Return the [X, Y] coordinate for the center point of the cell that contains the specified text.  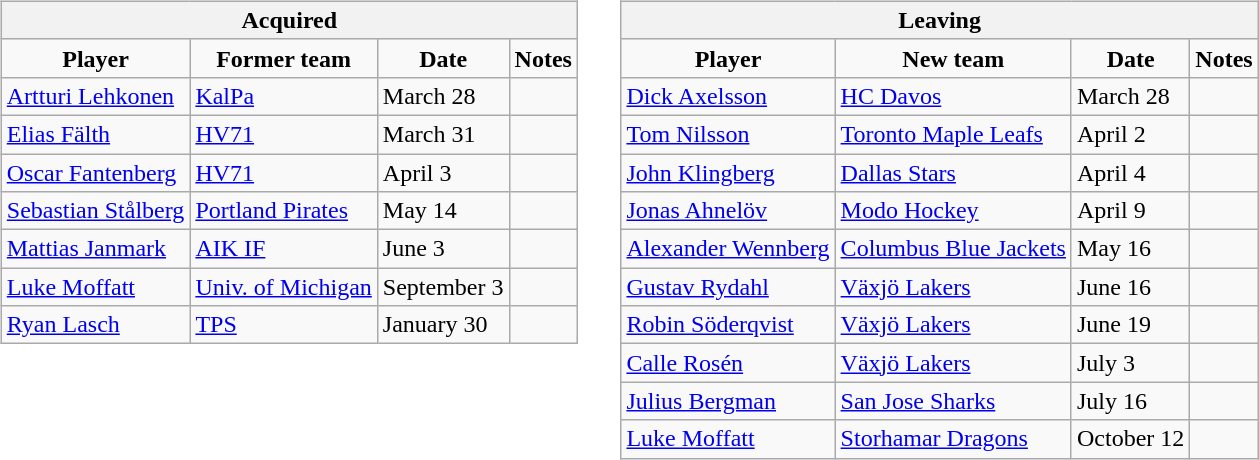
Modo Hockey [953, 211]
April 9 [1130, 211]
June 19 [1130, 325]
July 3 [1130, 363]
October 12 [1130, 439]
Dallas Stars [953, 173]
Mattias Janmark [96, 249]
Toronto Maple Leafs [953, 134]
New team [953, 58]
March 31 [443, 134]
January 30 [443, 325]
June 16 [1130, 287]
April 2 [1130, 134]
Alexander Wennberg [728, 249]
TPS [284, 325]
Acquired [289, 20]
Jonas Ahnelöv [728, 211]
Sebastian Stålberg [96, 211]
April 4 [1130, 173]
Gustav Rydahl [728, 287]
July 16 [1130, 401]
Calle Rosén [728, 363]
Artturi Lehkonen [96, 96]
Julius Bergman [728, 401]
Elias Fälth [96, 134]
HC Davos [953, 96]
Univ. of Michigan [284, 287]
Tom Nilsson [728, 134]
June 3 [443, 249]
May 16 [1130, 249]
Storhamar Dragons [953, 439]
Oscar Fantenberg [96, 173]
Columbus Blue Jackets [953, 249]
Leaving [940, 20]
Robin Söderqvist [728, 325]
Dick Axelsson [728, 96]
John Klingberg [728, 173]
May 14 [443, 211]
Portland Pirates [284, 211]
Ryan Lasch [96, 325]
Former team [284, 58]
April 3 [443, 173]
September 3 [443, 287]
AIK IF [284, 249]
San Jose Sharks [953, 401]
KalPa [284, 96]
